Return the (x, y) coordinate for the center point of the cell that contains the specified text.  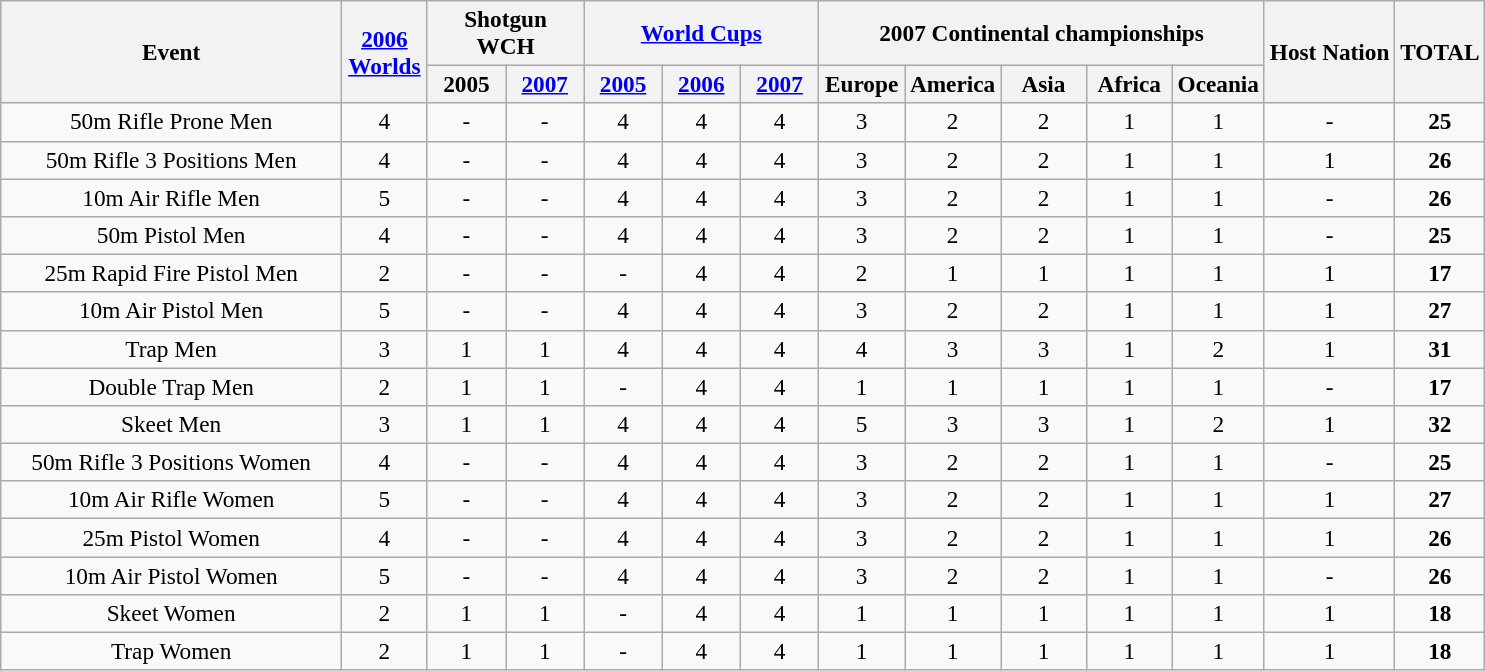
25m Rapid Fire Pistol Men (172, 273)
Trap Women (172, 651)
Skeet Women (172, 613)
Event (172, 52)
10m Air Rifle Men (172, 197)
2006 Worlds (385, 52)
TOTAL (1440, 52)
25m Pistol Women (172, 537)
50m Rifle Prone Men (172, 122)
Africa (1129, 84)
10m Air Pistol Women (172, 575)
Europe (862, 84)
50m Pistol Men (172, 235)
America (952, 84)
Double Trap Men (172, 386)
Skeet Men (172, 424)
50m Rifle 3 Positions Men (172, 160)
Shotgun WCH (506, 32)
World Cups (702, 32)
Host Nation (1329, 52)
10m Air Rifle Women (172, 500)
Trap Men (172, 349)
Asia (1044, 84)
31 (1440, 349)
50m Rifle 3 Positions Women (172, 462)
2006 (701, 84)
Oceania (1218, 84)
10m Air Pistol Men (172, 311)
2007 Continental championships (1042, 32)
32 (1440, 424)
